For the text-containing cell, return its midpoint in [x, y] coordinate format. 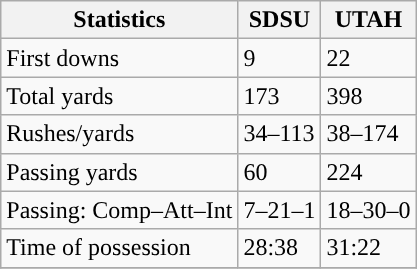
398 [368, 96]
224 [368, 172]
28:38 [280, 248]
34–113 [280, 134]
60 [280, 172]
18–30–0 [368, 210]
Total yards [120, 96]
First downs [120, 58]
7–21–1 [280, 210]
31:22 [368, 248]
Rushes/yards [120, 134]
22 [368, 58]
SDSU [280, 20]
38–174 [368, 134]
Statistics [120, 20]
173 [280, 96]
9 [280, 58]
Passing yards [120, 172]
Time of possession [120, 248]
Passing: Comp–Att–Int [120, 210]
UTAH [368, 20]
